Scan for the cell matching the given text and deliver its [x, y] coordinate at center. 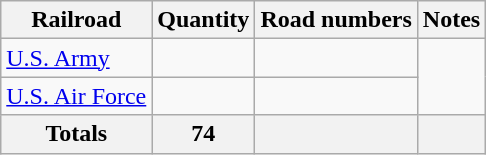
U.S. Air Force [76, 96]
Quantity [204, 20]
Totals [76, 134]
U.S. Army [76, 58]
Notes [451, 20]
74 [204, 134]
Road numbers [336, 20]
Railroad [76, 20]
